From the cell containing the given text, extract its center point as (X, Y) coordinate. 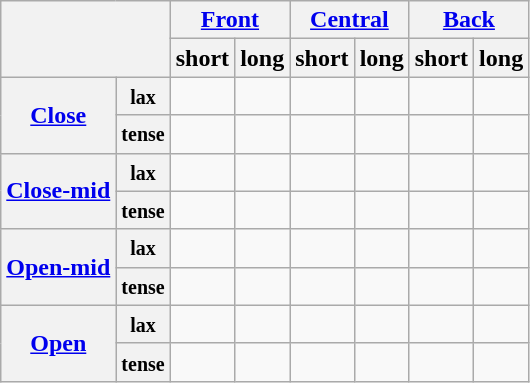
Open-mid (58, 267)
Central (350, 20)
Close (58, 115)
Open (58, 343)
Back (468, 20)
Close-mid (58, 191)
Front (230, 20)
